Output the [X, Y] coordinate of the center of the cell containing the given text.  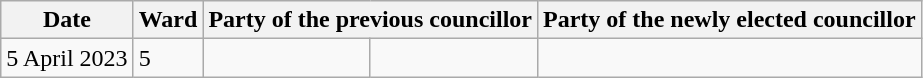
5 [168, 58]
Party of the previous councillor [370, 20]
Date [67, 20]
Party of the newly elected councillor [729, 20]
Ward [168, 20]
5 April 2023 [67, 58]
